Return the (X, Y) coordinate for the center point of the cell that contains the specified text.  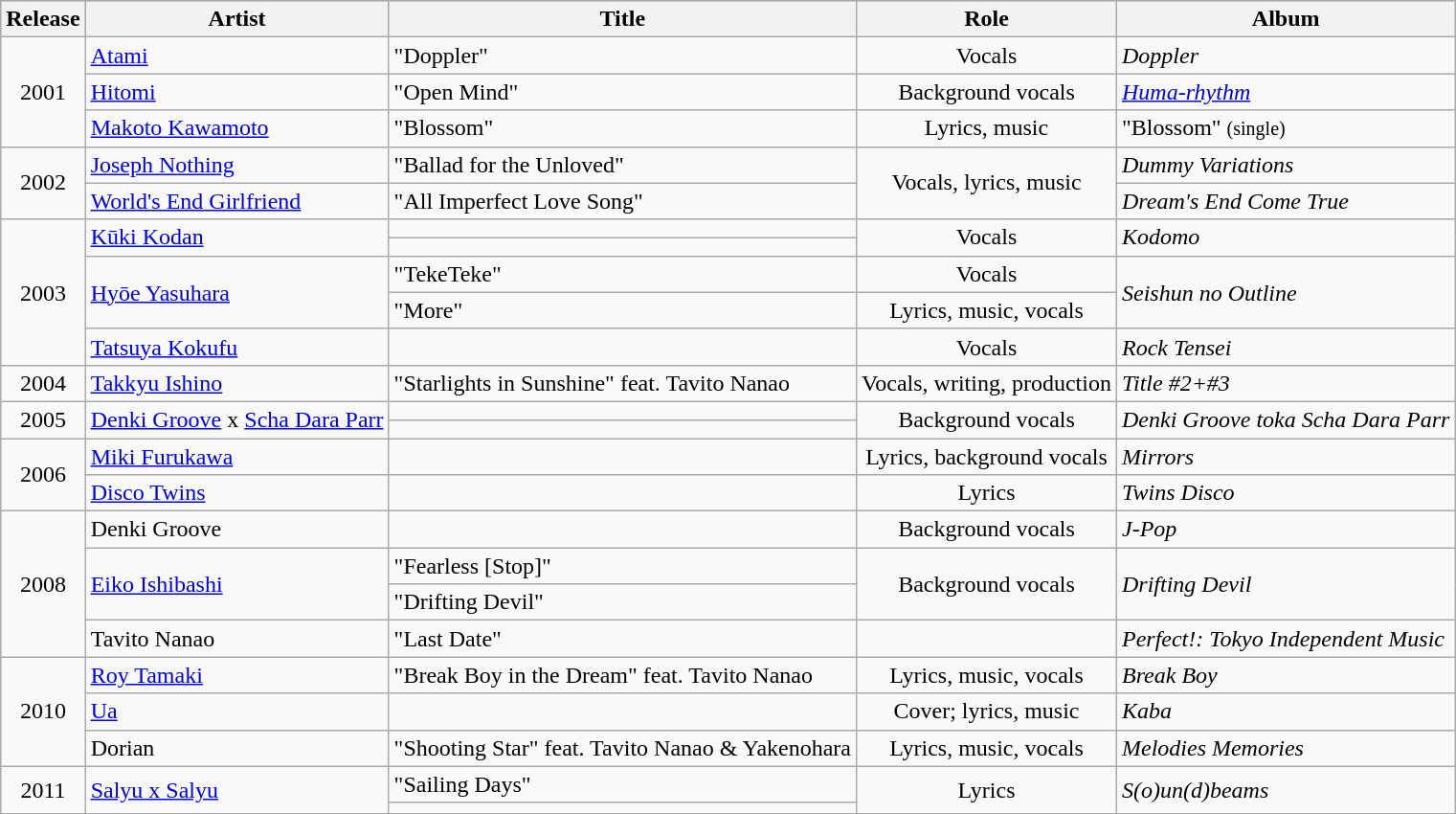
Eiko Ishibashi (237, 584)
"More" (622, 310)
"Blossom" (single) (1285, 128)
2011 (43, 789)
Twins Disco (1285, 493)
2006 (43, 475)
J-Pop (1285, 530)
Hitomi (237, 92)
Lyrics, music (987, 128)
Melodies Memories (1285, 748)
Dummy Variations (1285, 165)
S(o)un(d)beams (1285, 789)
Huma-rhythm (1285, 92)
Ua (237, 712)
Hyōe Yasuhara (237, 292)
Takkyu Ishino (237, 383)
Artist (237, 19)
Mirrors (1285, 457)
Title (622, 19)
"Last Date" (622, 639)
"Break Boy in the Dream" feat. Tavito Nanao (622, 675)
Tatsuya Kokufu (237, 347)
Dorian (237, 748)
"Fearless [Stop]" (622, 566)
Rock Tensei (1285, 347)
Cover; lyrics, music (987, 712)
Role (987, 19)
Joseph Nothing (237, 165)
Title #2+#3 (1285, 383)
Makoto Kawamoto (237, 128)
Perfect!: Tokyo Independent Music (1285, 639)
"All Imperfect Love Song" (622, 201)
"Sailing Days" (622, 784)
2001 (43, 92)
Atami (237, 56)
"Blossom" (622, 128)
Lyrics, background vocals (987, 457)
Album (1285, 19)
"Shooting Star" feat. Tavito Nanao & Yakenohara (622, 748)
Release (43, 19)
Salyu x Salyu (237, 789)
Roy Tamaki (237, 675)
Doppler (1285, 56)
Kūki Kodan (237, 237)
2002 (43, 183)
"Ballad for the Unloved" (622, 165)
Drifting Devil (1285, 584)
Tavito Nanao (237, 639)
2010 (43, 712)
Miki Furukawa (237, 457)
Seishun no Outline (1285, 292)
Denki Groove (237, 530)
World's End Girlfriend (237, 201)
2004 (43, 383)
Denki Groove toka Scha Dara Parr (1285, 419)
2005 (43, 419)
2008 (43, 584)
"TekeTeke" (622, 274)
Dream's End Come True (1285, 201)
Disco Twins (237, 493)
Kodomo (1285, 237)
2003 (43, 292)
Break Boy (1285, 675)
"Open Mind" (622, 92)
Vocals, lyrics, music (987, 183)
Denki Groove x Scha Dara Parr (237, 419)
"Starlights in Sunshine" feat. Tavito Nanao (622, 383)
Kaba (1285, 712)
"Drifting Devil" (622, 602)
"Doppler" (622, 56)
Vocals, writing, production (987, 383)
